Output the (x, y) coordinate of the center of the cell containing the given text.  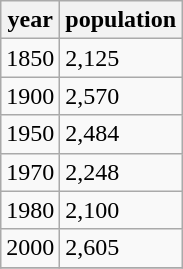
2,605 (121, 248)
2,248 (121, 172)
2000 (30, 248)
2,100 (121, 210)
2,484 (121, 134)
1970 (30, 172)
population (121, 20)
year (30, 20)
1850 (30, 58)
1950 (30, 134)
2,125 (121, 58)
1900 (30, 96)
2,570 (121, 96)
1980 (30, 210)
